For the text-containing cell, return its midpoint in [X, Y] coordinate format. 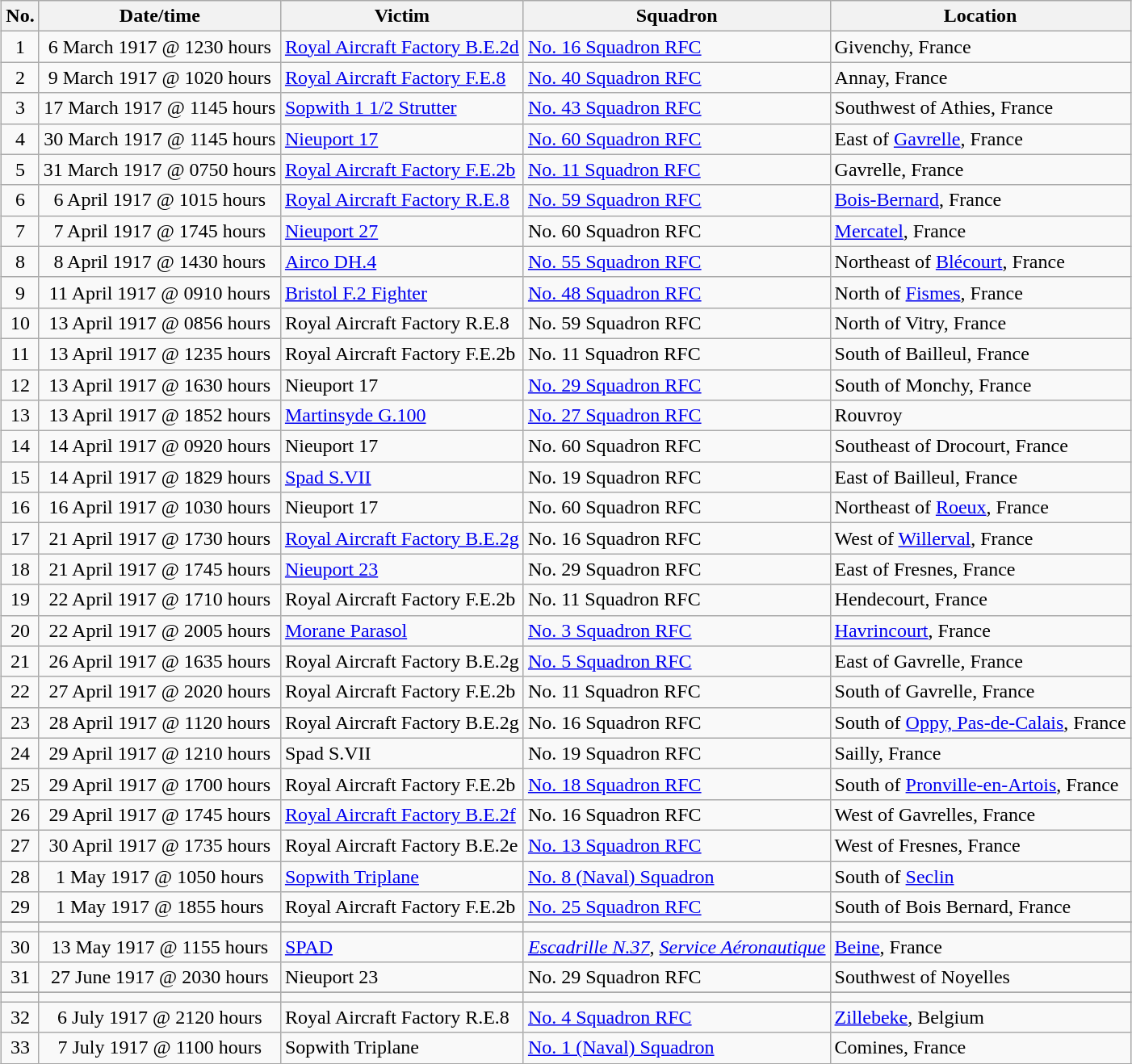
9 March 1917 @ 1020 hours [160, 77]
Bristol F.2 Fighter [402, 292]
Beine, France [980, 947]
South of Seclin [980, 876]
Comines, France [980, 1048]
1 [20, 47]
No. 3 Squadron RFC [677, 630]
13 April 1917 @ 1630 hours [160, 385]
Givenchy, France [980, 47]
15 [20, 477]
9 [20, 292]
29 April 1917 @ 1210 hours [160, 753]
South of Monchy, France [980, 385]
Rouvroy [980, 416]
12 [20, 385]
Mercatel, France [980, 231]
17 [20, 538]
16 [20, 508]
13 [20, 416]
7 April 1917 @ 1745 hours [160, 231]
No. 48 Squadron RFC [677, 292]
Southwest of Athies, France [980, 108]
10 [20, 323]
6 [20, 200]
14 April 1917 @ 1829 hours [160, 477]
No. 25 Squadron RFC [677, 907]
13 April 1917 @ 1852 hours [160, 416]
31 [20, 978]
11 [20, 354]
Date/time [160, 16]
South of Gavrelle, France [980, 692]
22 April 1917 @ 1710 hours [160, 600]
13 April 1917 @ 1235 hours [160, 354]
Bois-Bernard, France [980, 200]
14 [20, 446]
South of Bailleul, France [980, 354]
Sailly, France [980, 753]
No. 8 (Naval) Squadron [677, 876]
Hendecourt, France [980, 600]
23 [20, 723]
4 [20, 139]
South of Oppy, Pas-de-Calais, France [980, 723]
No. 55 Squadron RFC [677, 262]
West of Willerval, France [980, 538]
20 [20, 630]
1 May 1917 @ 1855 hours [160, 907]
16 April 1917 @ 1030 hours [160, 508]
7 [20, 231]
No. 5 Squadron RFC [677, 661]
29 April 1917 @ 1700 hours [160, 784]
14 April 1917 @ 0920 hours [160, 446]
East of Bailleul, France [980, 477]
No. 1 (Naval) Squadron [677, 1048]
North of Fismes, France [980, 292]
30 March 1917 @ 1145 hours [160, 139]
Zillebeke, Belgium [980, 1017]
26 [20, 815]
8 [20, 262]
25 [20, 784]
No. 13 Squadron RFC [677, 845]
No. 43 Squadron RFC [677, 108]
Sopwith 1 1/2 Strutter [402, 108]
26 April 1917 @ 1635 hours [160, 661]
Location [980, 16]
East of Fresnes, France [980, 569]
24 [20, 753]
No. 4 Squadron RFC [677, 1017]
Nieuport 27 [402, 231]
33 [20, 1048]
21 [20, 661]
27 [20, 845]
West of Fresnes, France [980, 845]
Northeast of Roeux, France [980, 508]
No. 40 Squadron RFC [677, 77]
11 April 1917 @ 0910 hours [160, 292]
Southeast of Drocourt, France [980, 446]
18 [20, 569]
1 May 1917 @ 1050 hours [160, 876]
22 [20, 692]
Airco DH.4 [402, 262]
28 [20, 876]
SPAD [402, 947]
22 April 1917 @ 2005 hours [160, 630]
2 [20, 77]
27 June 1917 @ 2030 hours [160, 978]
30 April 1917 @ 1735 hours [160, 845]
6 March 1917 @ 1230 hours [160, 47]
South of Pronville-en-Artois, France [980, 784]
Squadron [677, 16]
Southwest of Noyelles [980, 978]
21 April 1917 @ 1745 hours [160, 569]
Annay, France [980, 77]
6 July 1917 @ 2120 hours [160, 1017]
North of Vitry, France [980, 323]
Northeast of Blécourt, France [980, 262]
West of Gavrelles, France [980, 815]
5 [20, 170]
29 April 1917 @ 1745 hours [160, 815]
Royal Aircraft Factory B.E.2e [402, 845]
No. 18 Squadron RFC [677, 784]
South of Bois Bernard, France [980, 907]
28 April 1917 @ 1120 hours [160, 723]
No. [20, 16]
8 April 1917 @ 1430 hours [160, 262]
3 [20, 108]
31 March 1917 @ 0750 hours [160, 170]
Royal Aircraft Factory B.E.2f [402, 815]
Havrincourt, France [980, 630]
19 [20, 600]
Gavrelle, France [980, 170]
Royal Aircraft Factory B.E.2d [402, 47]
Royal Aircraft Factory F.E.8 [402, 77]
6 April 1917 @ 1015 hours [160, 200]
Victim [402, 16]
Escadrille N.37, Service Aéronautique [677, 947]
21 April 1917 @ 1730 hours [160, 538]
No. 27 Squadron RFC [677, 416]
29 [20, 907]
Morane Parasol [402, 630]
17 March 1917 @ 1145 hours [160, 108]
7 July 1917 @ 1100 hours [160, 1048]
13 April 1917 @ 0856 hours [160, 323]
13 May 1917 @ 1155 hours [160, 947]
32 [20, 1017]
27 April 1917 @ 2020 hours [160, 692]
30 [20, 947]
Martinsyde G.100 [402, 416]
